Detect which cell encompasses the target text, then output its [X, Y] center coordinate. 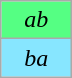
ba [36, 58]
ab [36, 20]
